Search for the cell housing the specified text and yield its (X, Y) center coordinate. 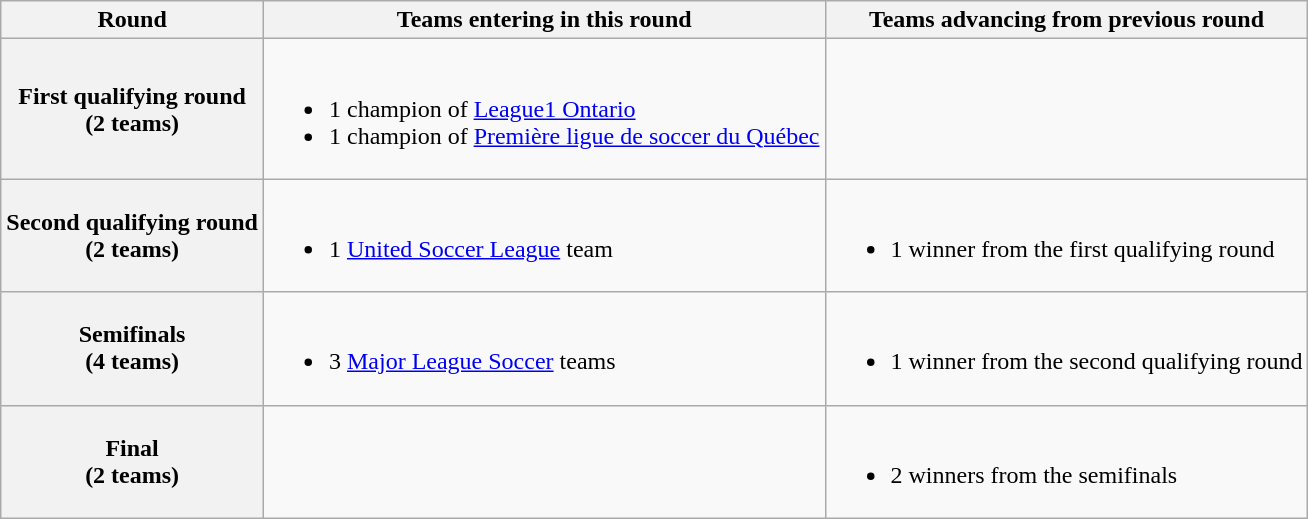
Teams advancing from previous round (1066, 20)
First qualifying round(2 teams) (132, 109)
Second qualifying round(2 teams) (132, 236)
Teams entering in this round (544, 20)
1 United Soccer League team (544, 236)
Semifinals(4 teams) (132, 348)
1 winner from the first qualifying round (1066, 236)
Round (132, 20)
Final(2 teams) (132, 462)
1 winner from the second qualifying round (1066, 348)
3 Major League Soccer teams (544, 348)
2 winners from the semifinals (1066, 462)
1 champion of League1 Ontario1 champion of Première ligue de soccer du Québec (544, 109)
